Find where the given text appears and provide that cell's center as (x, y) coordinate. 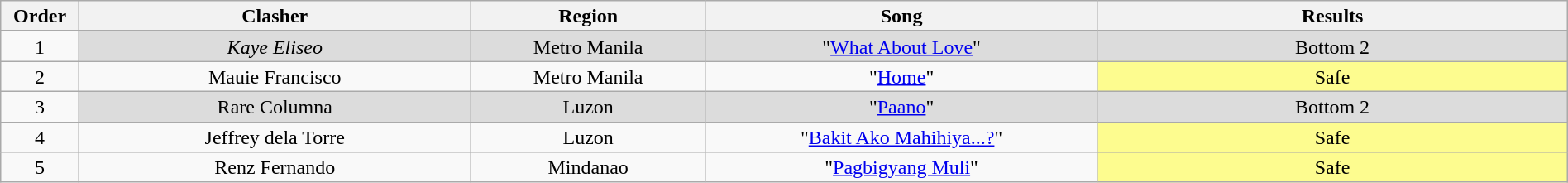
"Pagbigyang Muli" (901, 167)
1 (40, 46)
"Paano" (901, 106)
Clasher (275, 17)
Song (901, 17)
5 (40, 167)
4 (40, 137)
Kaye Eliseo (275, 46)
Order (40, 17)
Mauie Francisco (275, 76)
3 (40, 106)
Results (1332, 17)
Mindanao (588, 167)
Jeffrey dela Torre (275, 137)
Renz Fernando (275, 167)
2 (40, 76)
"What About Love" (901, 46)
"Home" (901, 76)
Region (588, 17)
Rare Columna (275, 106)
"Bakit Ako Mahihiya...?" (901, 137)
